Identify which cell holds the provided text, then report its (x, y) central coordinate. 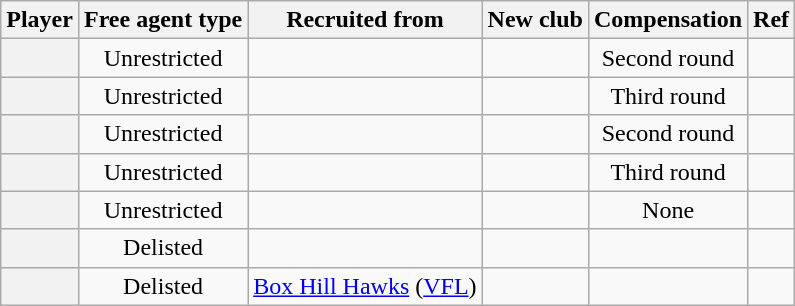
Free agent type (162, 20)
Ref (772, 20)
Recruited from (365, 20)
Box Hill Hawks (VFL) (365, 286)
Compensation (668, 20)
New club (535, 20)
None (668, 210)
Player (40, 20)
